Identify which cell holds the provided text, then report its (x, y) central coordinate. 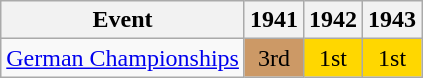
1942 (334, 20)
3rd (274, 58)
1943 (392, 20)
1941 (274, 20)
Event (123, 20)
German Championships (123, 58)
